Find where the given text appears and provide that cell's center as (X, Y) coordinate. 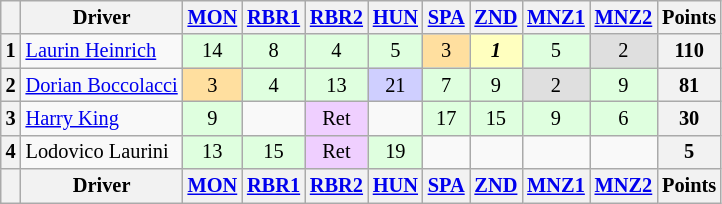
81 (689, 85)
110 (689, 51)
8 (274, 51)
Harry King (102, 118)
30 (689, 118)
Lodovico Laurini (102, 152)
7 (446, 85)
17 (446, 118)
14 (213, 51)
21 (396, 85)
19 (396, 152)
6 (624, 118)
Dorian Boccolacci (102, 85)
Laurin Heinrich (102, 51)
